Extract the (X, Y) coordinate from the center of the cell holding the provided text.  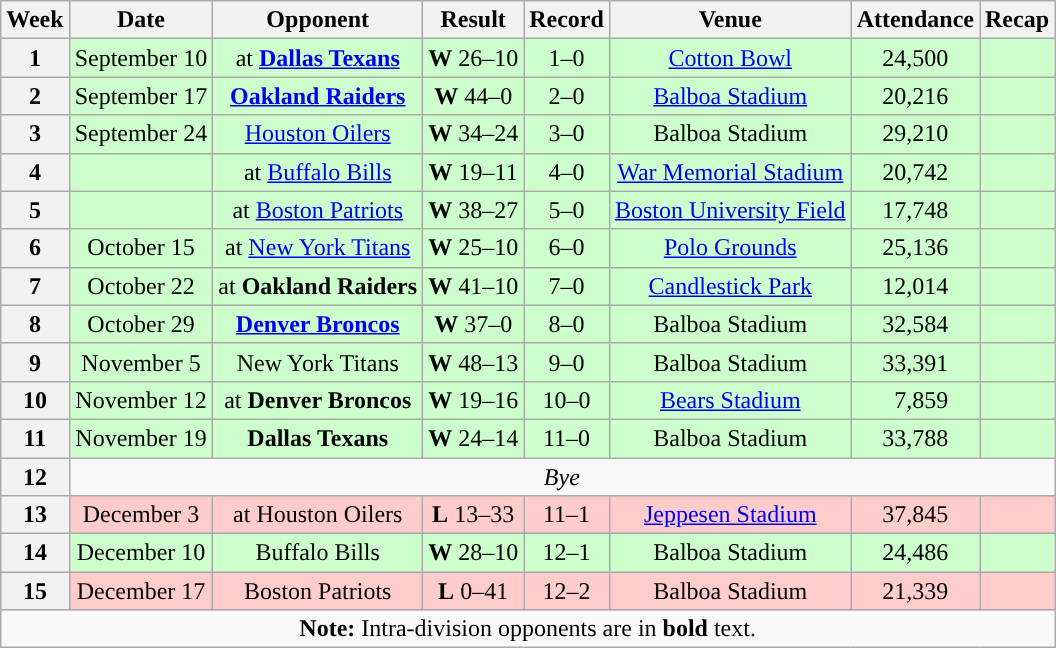
Dallas Texans (318, 438)
November 5 (141, 362)
17,748 (915, 210)
Jeppesen Stadium (730, 515)
5 (35, 210)
12–1 (567, 553)
December 3 (141, 515)
W 24–14 (474, 438)
Opponent (318, 20)
33,391 (915, 362)
at Boston Patriots (318, 210)
November 12 (141, 400)
4–0 (567, 172)
9 (35, 362)
1 (35, 58)
7–0 (567, 286)
Attendance (915, 20)
W 28–10 (474, 553)
37,845 (915, 515)
6 (35, 248)
32,584 (915, 324)
W 41–10 (474, 286)
W 38–27 (474, 210)
October 22 (141, 286)
Candlestick Park (730, 286)
12 (35, 477)
5–0 (567, 210)
at Dallas Texans (318, 58)
W 19–11 (474, 172)
December 17 (141, 591)
War Memorial Stadium (730, 172)
2 (35, 96)
at New York Titans (318, 248)
October 29 (141, 324)
1–0 (567, 58)
at Buffalo Bills (318, 172)
Cotton Bowl (730, 58)
October 15 (141, 248)
7 (35, 286)
8–0 (567, 324)
W 25–10 (474, 248)
Houston Oilers (318, 134)
Venue (730, 20)
7,859 (915, 400)
W 19–16 (474, 400)
September 24 (141, 134)
Polo Grounds (730, 248)
November 19 (141, 438)
10 (35, 400)
29,210 (915, 134)
Date (141, 20)
W 44–0 (474, 96)
at Houston Oilers (318, 515)
6–0 (567, 248)
3–0 (567, 134)
September 10 (141, 58)
at Oakland Raiders (318, 286)
December 10 (141, 553)
W 34–24 (474, 134)
Recap (1018, 20)
at Denver Broncos (318, 400)
12,014 (915, 286)
13 (35, 515)
15 (35, 591)
Denver Broncos (318, 324)
Boston University Field (730, 210)
L 0–41 (474, 591)
20,742 (915, 172)
Bye (562, 477)
3 (35, 134)
20,216 (915, 96)
10–0 (567, 400)
8 (35, 324)
11–0 (567, 438)
Result (474, 20)
September 17 (141, 96)
25,136 (915, 248)
W 26–10 (474, 58)
24,500 (915, 58)
11–1 (567, 515)
9–0 (567, 362)
W 48–13 (474, 362)
New York Titans (318, 362)
12–2 (567, 591)
L 13–33 (474, 515)
21,339 (915, 591)
Oakland Raiders (318, 96)
Buffalo Bills (318, 553)
24,486 (915, 553)
W 37–0 (474, 324)
2–0 (567, 96)
11 (35, 438)
14 (35, 553)
Record (567, 20)
4 (35, 172)
Bears Stadium (730, 400)
Boston Patriots (318, 591)
Week (35, 20)
Note: Intra-division opponents are in bold text. (528, 629)
33,788 (915, 438)
